Capture the cell that displays the provided text and extract its [X, Y] central coordinate. 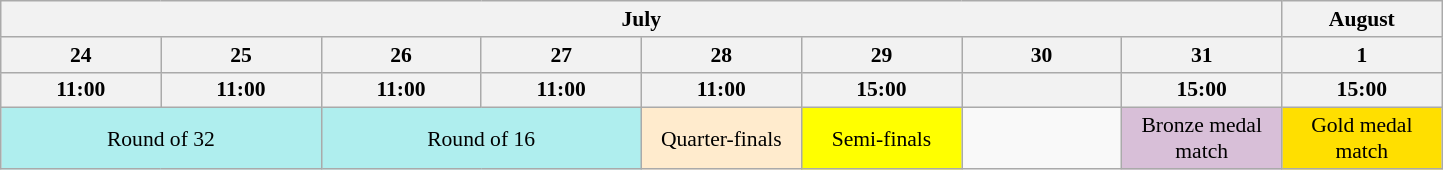
Bronze medal match [1202, 138]
Semi-finals [881, 138]
25 [241, 55]
Quarter-finals [721, 138]
31 [1202, 55]
29 [881, 55]
30 [1042, 55]
28 [721, 55]
Round of 16 [481, 138]
August [1362, 19]
Gold medal match [1362, 138]
Round of 32 [161, 138]
1 [1362, 55]
24 [81, 55]
July [642, 19]
26 [401, 55]
27 [561, 55]
